Find where the given text appears and provide that cell's center as [x, y] coordinate. 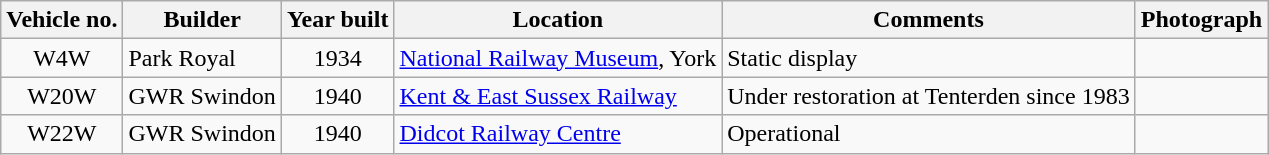
Under restoration at Tenterden since 1983 [928, 96]
W20W [62, 96]
Static display [928, 58]
Kent & East Sussex Railway [558, 96]
Vehicle no. [62, 20]
Comments [928, 20]
National Railway Museum, York [558, 58]
Builder [202, 20]
Didcot Railway Centre [558, 134]
Location [558, 20]
1934 [338, 58]
W22W [62, 134]
Photograph [1201, 20]
Operational [928, 134]
Year built [338, 20]
Park Royal [202, 58]
W4W [62, 58]
